From the cell containing the given text, extract its center point as [x, y] coordinate. 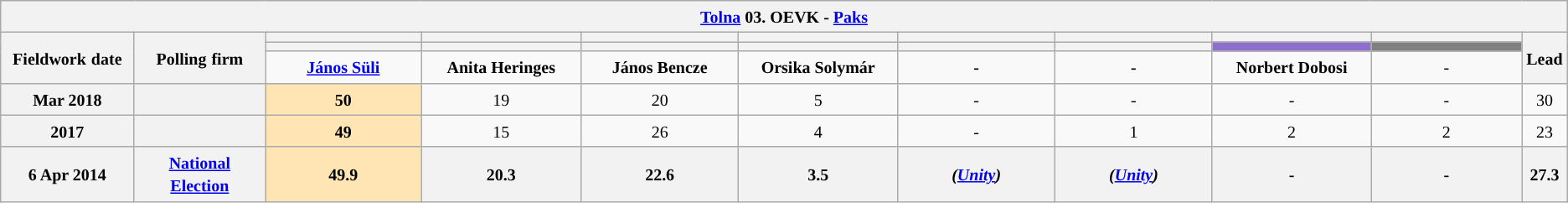
6 Apr 2014 [67, 174]
3.5 [818, 174]
30 [1545, 99]
Fieldwork date [67, 58]
Polling firm [199, 58]
1 [1134, 131]
Norbert Dobosi [1292, 67]
Anita Heringes [501, 67]
19 [501, 99]
Orsika Solymár [818, 67]
15 [501, 131]
27.3 [1545, 174]
5 [818, 99]
National Election [199, 174]
János Süli [343, 67]
20.3 [501, 174]
2017 [67, 131]
Lead [1545, 58]
23 [1545, 131]
49 [343, 131]
50 [343, 99]
Mar 2018 [67, 99]
49.9 [343, 174]
4 [818, 131]
Tolna 03. OEVK - Paks [784, 17]
20 [660, 99]
22.6 [660, 174]
26 [660, 131]
János Bencze [660, 67]
